Find where the given text appears and provide that cell's center as (X, Y) coordinate. 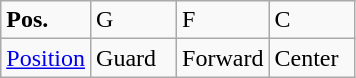
Pos. (46, 20)
Position (46, 58)
G (134, 20)
Guard (134, 58)
C (312, 20)
Forward (223, 58)
F (223, 20)
Center (312, 58)
